Extract the [X, Y] coordinate from the center of the cell holding the provided text.  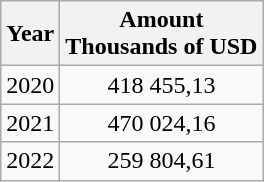
2020 [30, 85]
AmountThousands of USD [162, 34]
2022 [30, 161]
Year [30, 34]
470 024,16 [162, 123]
259 804,61 [162, 161]
418 455,13 [162, 85]
2021 [30, 123]
